Identify which cell holds the provided text, then report its (x, y) central coordinate. 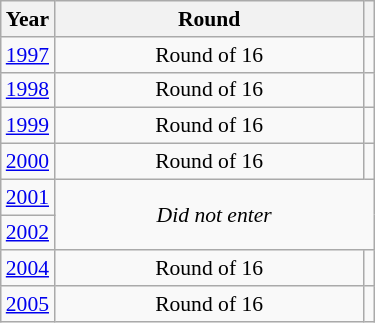
Did not enter (214, 214)
2005 (28, 304)
Year (28, 19)
1997 (28, 55)
2002 (28, 233)
1999 (28, 126)
2000 (28, 162)
Round (209, 19)
1998 (28, 90)
2001 (28, 197)
2004 (28, 269)
